Scan for the cell matching the given text and deliver its [X, Y] coordinate at center. 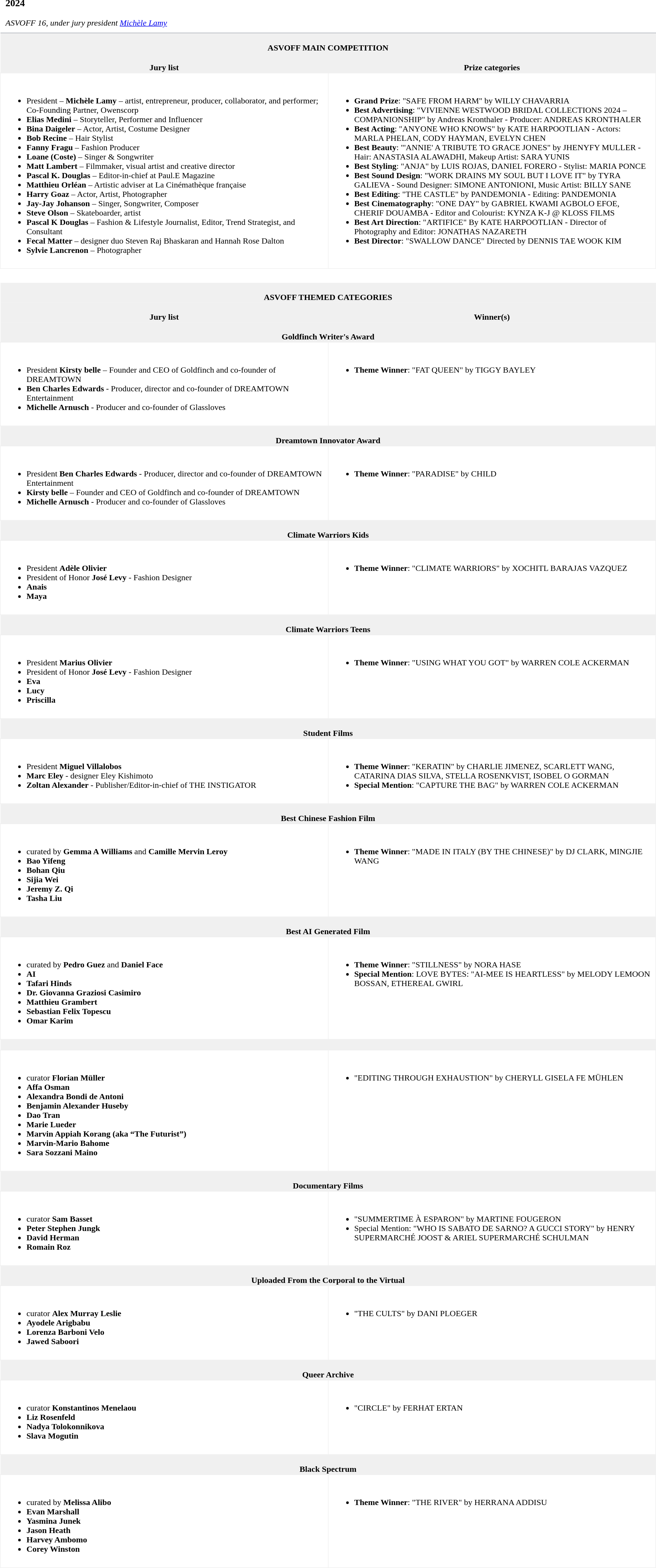
curator Konstantinos MenelaouLiz RosenfeldNadya TolokonnikovaSlava Mogutin [164, 1417]
Student Films [328, 729]
curated by Pedro Guez and Daniel FaceAITafari HindsDr. Giovanna Graziosi CasimiroMatthieu GrambertSebastian Felix TopescuOmar Karim [164, 988]
Climate Warriors Kids [328, 530]
Prize categories [492, 63]
Black Spectrum [328, 1465]
Dreamtown Innovator Award [328, 436]
Theme Winner: "USING WHAT YOU GOT" by WARREN COLE ACKERMAN [492, 677]
Theme Winner: "CLIMATE WARRIORS" by XOCHITL BARAJAS VAZQUEZ [492, 578]
Documentary Films [328, 1181]
Winner(s) [492, 313]
Theme Winner: "THE RIVER" by HERRANA ADDISU [492, 1521]
Theme Winner: "MADE IN ITALY (BY THE CHINESE)" by DJ CLARK, MINGJIE WANG [492, 870]
ASVOFF MAIN COMPETITION [328, 43]
curator Alex Murray LeslieAyodele ArigbabuLorenza Barboni VeloJawed Saboori [164, 1323]
Theme Winner: "FAT QUEEN" by TIGGY BAYLEY [492, 384]
Best AI Generated Film [328, 927]
ASVOFF THEMED CATEGORIES [328, 293]
Best Chinese Fashion Film [328, 814]
"THE CULTS" by DANI PLOEGER [492, 1323]
Climate Warriors Teens [328, 625]
Theme Winner: "STILLNESS" by NORA HASESpecial Mention: LOVE BYTES: "AI-MEE IS HEARTLESS" by MELODY LEMOON BOSSAN, ETHEREAL GWIRL [492, 988]
"CIRCLE" by FERHAT ERTAN [492, 1417]
President Adèle OlivierPresident of Honor José Levy - Fashion DesignerAnaisMaya [164, 578]
Queer Archive [328, 1370]
Theme Winner: "PARADISE" by CHILD [492, 483]
Uploaded From the Corporal to the Virtual [328, 1276]
curator Sam BassetPeter Stephen JungkDavid HermanRomain Roz [164, 1229]
Goldfinch Writer's Award [328, 332]
President Miguel VillalobosMarc Eley - designer Eley KishimotoZoltan Alexander - Publisher/Editor-in-chief of THE INSTIGATOR [164, 772]
curated by Melissa AliboEvan MarshallYasmina JunekJason HeathHarvey AmbomoCorey Winston [164, 1521]
President Marius OlivierPresident of Honor José Levy - Fashion DesignerEvaLucyPriscilla [164, 677]
curated by Gemma A Williams and Camille Mervin LeroyBao YifengBohan QiuSijia WeiJeremy Z. QiTasha Liu [164, 870]
"EDITING THROUGH EXHAUSTION" by CHERYLL GISELA FE MÜHLEN [492, 1111]
